Return (X, Y) of the center of cell containing provided text 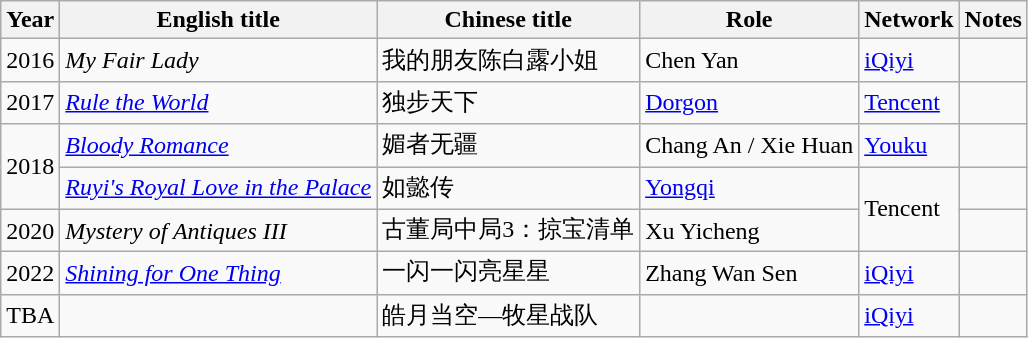
古董局中局3：掠宝清单 (508, 230)
Shining for One Thing (218, 274)
一闪一闪亮星星 (508, 274)
Youku (909, 146)
2016 (30, 60)
我的朋友陈白露小姐 (508, 60)
English title (218, 20)
Mystery of Antiques III (218, 230)
2018 (30, 166)
Rule the World (218, 102)
My Fair Lady (218, 60)
Network (909, 20)
Dorgon (750, 102)
Chen Yan (750, 60)
Year (30, 20)
2020 (30, 230)
Chinese title (508, 20)
如懿传 (508, 188)
媚者无疆 (508, 146)
皓月当空—牧星战队 (508, 316)
Xu Yicheng (750, 230)
2017 (30, 102)
TBA (30, 316)
Notes (993, 20)
Ruyi's Royal Love in the Palace (218, 188)
Role (750, 20)
2022 (30, 274)
独步天下 (508, 102)
Chang An / Xie Huan (750, 146)
Yongqi (750, 188)
Bloody Romance (218, 146)
Zhang Wan Sen (750, 274)
